Find where the given text appears and provide that cell's center as (X, Y) coordinate. 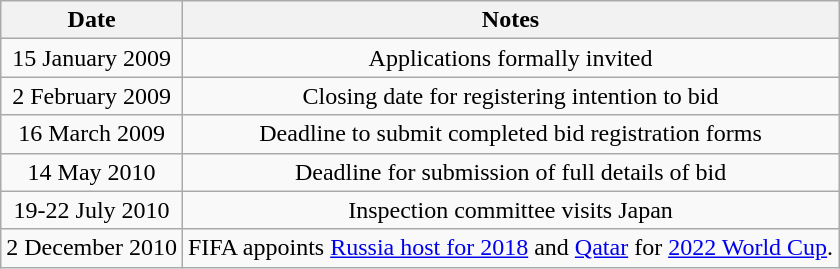
2 February 2009 (92, 96)
Applications formally invited (510, 58)
Inspection committee visits Japan (510, 210)
Deadline to submit completed bid registration forms (510, 134)
Deadline for submission of full details of bid (510, 172)
Closing date for registering intention to bid (510, 96)
FIFA appoints Russia host for 2018 and Qatar for 2022 World Cup. (510, 248)
14 May 2010 (92, 172)
2 December 2010 (92, 248)
19-22 July 2010 (92, 210)
Notes (510, 20)
15 January 2009 (92, 58)
16 March 2009 (92, 134)
Date (92, 20)
